Determine the (X, Y) coordinate at the center of the cell enclosing the given text.  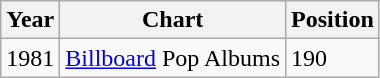
Year (30, 20)
190 (333, 58)
Position (333, 20)
1981 (30, 58)
Chart (173, 20)
Billboard Pop Albums (173, 58)
